From the cell containing the given text, extract its center point as (X, Y) coordinate. 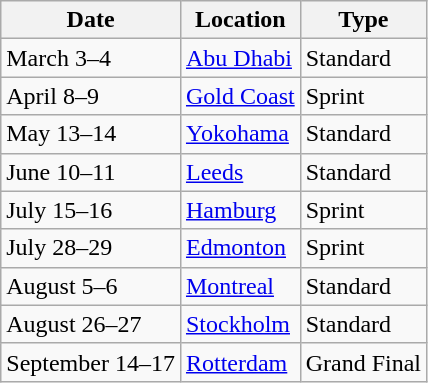
Stockholm (240, 324)
Date (91, 20)
June 10–11 (91, 172)
September 14–17 (91, 362)
August 26–27 (91, 324)
Leeds (240, 172)
July 15–16 (91, 210)
April 8–9 (91, 96)
Hamburg (240, 210)
Type (363, 20)
Rotterdam (240, 362)
August 5–6 (91, 286)
Abu Dhabi (240, 58)
March 3–4 (91, 58)
Montreal (240, 286)
Yokohama (240, 134)
Edmonton (240, 248)
May 13–14 (91, 134)
Grand Final (363, 362)
Location (240, 20)
Gold Coast (240, 96)
July 28–29 (91, 248)
